Output the [X, Y] coordinate of the center of the cell containing the given text.  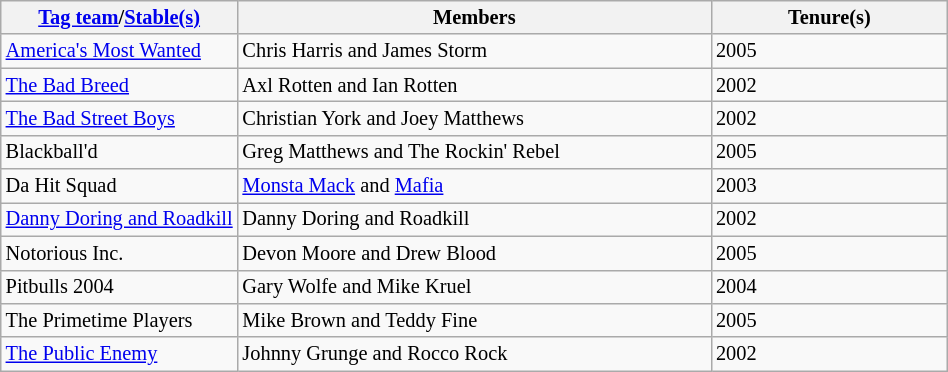
America's Most Wanted [120, 51]
Greg Matthews and The Rockin' Rebel [475, 152]
Gary Wolfe and Mike Kruel [475, 287]
Tenure(s) [830, 17]
The Primetime Players [120, 320]
2004 [830, 287]
Johnny Grunge and Rocco Rock [475, 354]
Mike Brown and Teddy Fine [475, 320]
Axl Rotten and Ian Rotten [475, 85]
The Public Enemy [120, 354]
Devon Moore and Drew Blood [475, 253]
Pitbulls 2004 [120, 287]
Da Hit Squad [120, 186]
The Bad Street Boys [120, 118]
Blackball'd [120, 152]
2003 [830, 186]
Members [475, 17]
Notorious Inc. [120, 253]
Tag team/Stable(s) [120, 17]
The Bad Breed [120, 85]
Monsta Mack and Mafia [475, 186]
Chris Harris and James Storm [475, 51]
Christian York and Joey Matthews [475, 118]
